Return the (x, y) coordinate for the center point of the cell that contains the specified text.  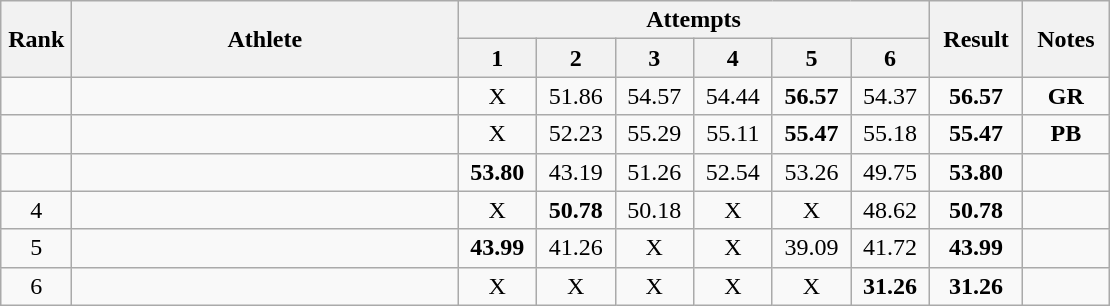
51.26 (654, 172)
53.26 (812, 172)
GR (1066, 96)
PB (1066, 134)
49.75 (890, 172)
Athlete (265, 39)
Attempts (694, 20)
55.18 (890, 134)
52.23 (576, 134)
55.29 (654, 134)
2 (576, 58)
39.09 (812, 248)
Notes (1066, 39)
41.26 (576, 248)
54.37 (890, 96)
Rank (36, 39)
50.18 (654, 210)
1 (498, 58)
55.11 (734, 134)
54.44 (734, 96)
41.72 (890, 248)
43.19 (576, 172)
Result (976, 39)
3 (654, 58)
51.86 (576, 96)
52.54 (734, 172)
48.62 (890, 210)
54.57 (654, 96)
